Identify which cell holds the provided text, then report its [x, y] central coordinate. 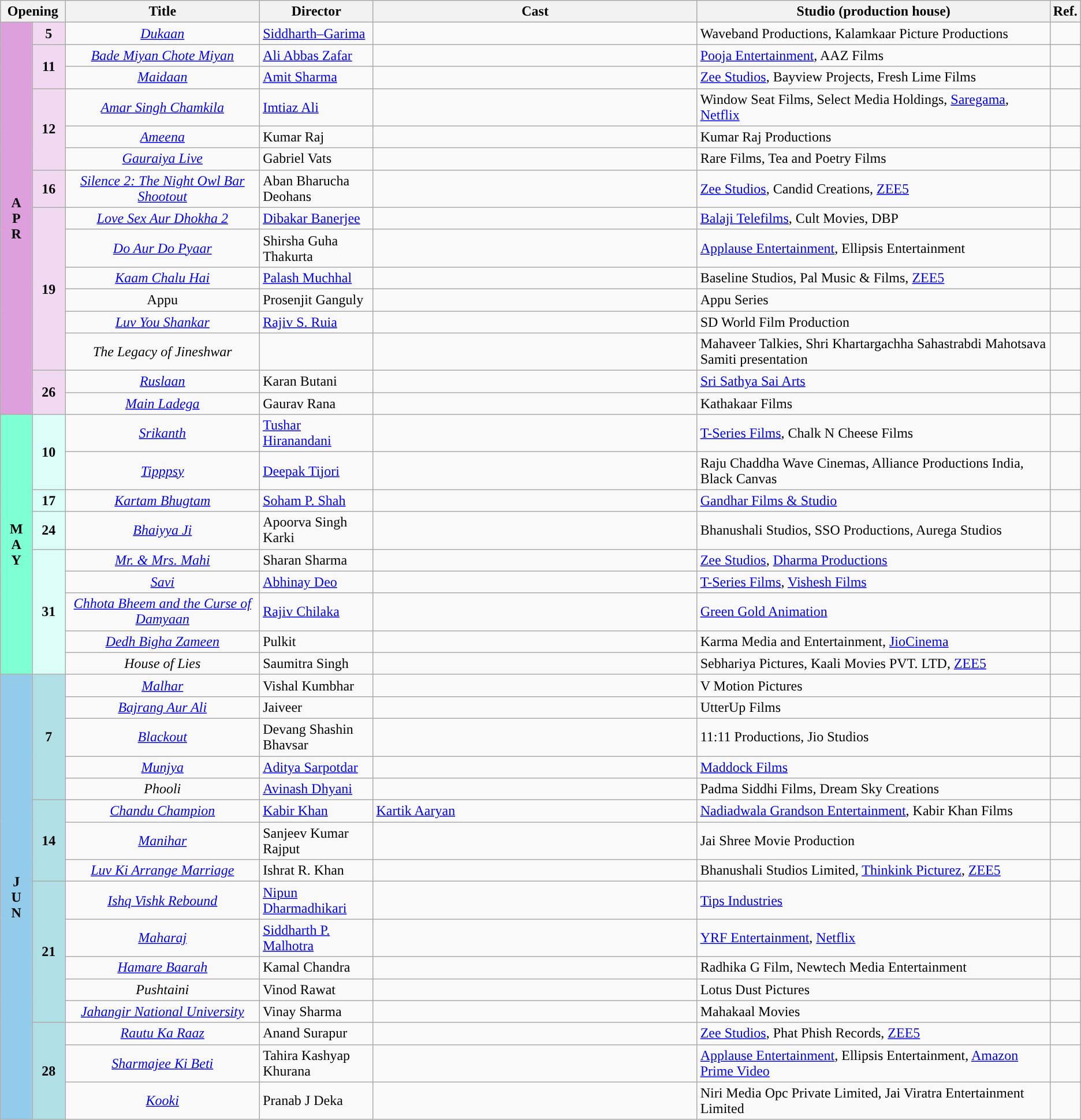
16 [49, 188]
10 [49, 452]
Shirsha Guha Thakurta [316, 248]
Niri Media Opc Private Limited, Jai Viratra Entertainment Limited [873, 1100]
Jaiveer [316, 707]
Zee Studios, Phat Phish Records, ZEE5 [873, 1033]
Ruslaan [163, 382]
Phooli [163, 789]
Bhanushali Studios, SSO Productions, Aurega Studios [873, 530]
Silence 2: The Night Owl Bar Shootout [163, 188]
Ishrat R. Khan [316, 871]
Kumar Raj [316, 137]
Kooki [163, 1100]
5 [49, 33]
Maidaan [163, 77]
Waveband Productions, Kalamkaar Picture Productions [873, 33]
Sanjeev Kumar Rajput [316, 841]
Pooja Entertainment, AAZ Films [873, 55]
11 [49, 66]
Luv You Shankar [163, 322]
Saumitra Singh [316, 663]
Maharaj [163, 938]
Dukaan [163, 33]
Ref. [1065, 12]
Gauraiya Live [163, 159]
Appu Series [873, 300]
Bajrang Aur Ali [163, 707]
Manihar [163, 841]
House of Lies [163, 663]
Title [163, 12]
Jahangir National University [163, 1011]
Vinay Sharma [316, 1011]
Cast [535, 12]
YRF Entertainment, Netflix [873, 938]
Mr. & Mrs. Mahi [163, 560]
Raju Chaddha Wave Cinemas, Alliance Productions India, Black Canvas [873, 471]
Siddharth P. Malhotra [316, 938]
Main Ladega [163, 404]
Rajiv S. Ruia [316, 322]
Nadiadwala Grandson Entertainment, Kabir Khan Films [873, 811]
Vinod Rawat [316, 990]
Kamal Chandra [316, 968]
Kartam Bhugtam [163, 501]
Palash Muchhal [316, 278]
Amar Singh Chamkila [163, 107]
Pushtaini [163, 990]
Sri Sathya Sai Arts [873, 382]
Blackout [163, 737]
Nipun Dharmadhikari [316, 901]
Maddock Films [873, 767]
11:11 Productions, Jio Studios [873, 737]
Studio (production house) [873, 12]
Tips Industries [873, 901]
Rare Films, Tea and Poetry Films [873, 159]
Bade Miyan Chote Miyan [163, 55]
UtterUp Films [873, 707]
Opening [33, 12]
Kartik Aaryan [535, 811]
Sharan Sharma [316, 560]
Balaji Telefilms, Cult Movies, DBP [873, 218]
21 [49, 952]
V Motion Pictures [873, 685]
Tipppsy [163, 471]
Sebhariya Pictures, Kaali Movies PVT. LTD, ZEE5 [873, 663]
Soham P. Shah [316, 501]
Kaam Chalu Hai [163, 278]
12 [49, 129]
Lotus Dust Pictures [873, 990]
T-Series Films, Vishesh Films [873, 582]
Avinash Dhyani [316, 789]
Luv Ki Arrange Marriage [163, 871]
Love Sex Aur Dhokha 2 [163, 218]
Karan Butani [316, 382]
17 [49, 501]
The Legacy of Jineshwar [163, 352]
Abhinay Deo [316, 582]
Srikanth [163, 433]
Kumar Raj Productions [873, 137]
Appu [163, 300]
Imtiaz Ali [316, 107]
Zee Studios, Bayview Projects, Fresh Lime Films [873, 77]
Anand Surapur [316, 1033]
Karma Media and Entertainment, JioCinema [873, 641]
Deepak Tijori [316, 471]
APR [16, 218]
Applause Entertainment, Ellipsis Entertainment [873, 248]
Kabir Khan [316, 811]
Ali Abbas Zafar [316, 55]
Aban Bharucha Deohans [316, 188]
Ameena [163, 137]
24 [49, 530]
Jai Shree Movie Production [873, 841]
26 [49, 393]
7 [49, 737]
19 [49, 289]
Bhanushali Studios Limited, Thinkink Picturez, ZEE5 [873, 871]
Aditya Sarpotdar [316, 767]
Pulkit [316, 641]
Director [316, 12]
Dedh Bigha Zameen [163, 641]
Baseline Studios, Pal Music & Films, ZEE5 [873, 278]
Chhota Bheem and the Curse of Damyaan [163, 612]
Kathakaar Films [873, 404]
Gabriel Vats [316, 159]
Pranab J Deka [316, 1100]
Hamare Baarah [163, 968]
Malhar [163, 685]
Ishq Vishk Rebound [163, 901]
Do Aur Do Pyaar [163, 248]
Zee Studios, Dharma Productions [873, 560]
Tahira Kashyap Khurana [316, 1063]
Sharmajee Ki Beti [163, 1063]
Gandhar Films & Studio [873, 501]
Window Seat Films, Select Media Holdings, Saregama, Netflix [873, 107]
Chandu Champion [163, 811]
Siddharth–Garima [316, 33]
Gaurav Rana [316, 404]
Mahakaal Movies [873, 1011]
SD World Film Production [873, 322]
Zee Studios, Candid Creations, ZEE5 [873, 188]
Bhaiyya Ji [163, 530]
14 [49, 841]
Green Gold Animation [873, 612]
Savi [163, 582]
Dibakar Banerjee [316, 218]
31 [49, 612]
Apoorva Singh Karki [316, 530]
Applause Entertainment, Ellipsis Entertainment, Amazon Prime Video [873, 1063]
Rautu Ka Raaz [163, 1033]
Prosenjit Ganguly [316, 300]
Tushar Hiranandani [316, 433]
28 [49, 1071]
Amit Sharma [316, 77]
Mahaveer Talkies, Shri Khartargachha Sahastrabdi Mahotsava Samiti presentation [873, 352]
Devang Shashin Bhavsar [316, 737]
Vishal Kumbhar [316, 685]
Munjya [163, 767]
Padma Siddhi Films, Dream Sky Creations [873, 789]
MAY [16, 545]
JUN [16, 897]
Rajiv Chilaka [316, 612]
Radhika G Film, Newtech Media Entertainment [873, 968]
T-Series Films, Chalk N Cheese Films [873, 433]
